Search for the cell housing the specified text and yield its [X, Y] center coordinate. 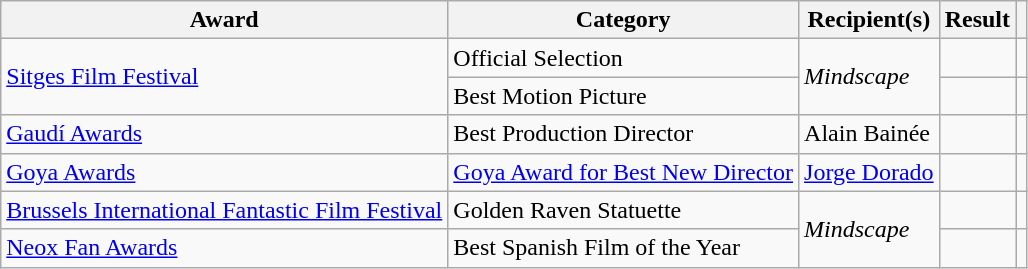
Golden Raven Statuette [624, 210]
Goya Award for Best New Director [624, 172]
Best Production Director [624, 134]
Award [224, 20]
Category [624, 20]
Goya Awards [224, 172]
Best Spanish Film of the Year [624, 248]
Alain Bainée [870, 134]
Jorge Dorado [870, 172]
Recipient(s) [870, 20]
Gaudí Awards [224, 134]
Best Motion Picture [624, 96]
Result [977, 20]
Official Selection [624, 58]
Neox Fan Awards [224, 248]
Sitges Film Festival [224, 77]
Brussels International Fantastic Film Festival [224, 210]
